Extract the [X, Y] coordinate from the center of the cell holding the provided text.  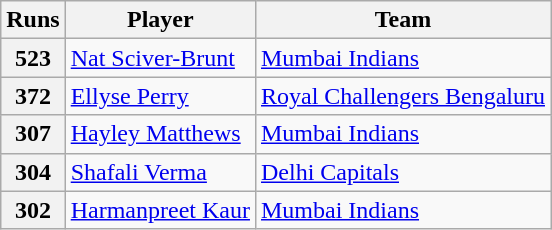
Royal Challengers Bengaluru [402, 96]
302 [33, 210]
Ellyse Perry [160, 96]
Player [160, 20]
Runs [33, 20]
Hayley Matthews [160, 134]
Team [402, 20]
Delhi Capitals [402, 172]
523 [33, 58]
Shafali Verma [160, 172]
304 [33, 172]
Harmanpreet Kaur [160, 210]
Nat Sciver-Brunt [160, 58]
372 [33, 96]
307 [33, 134]
